Output the (x, y) coordinate of the center of the cell containing the given text.  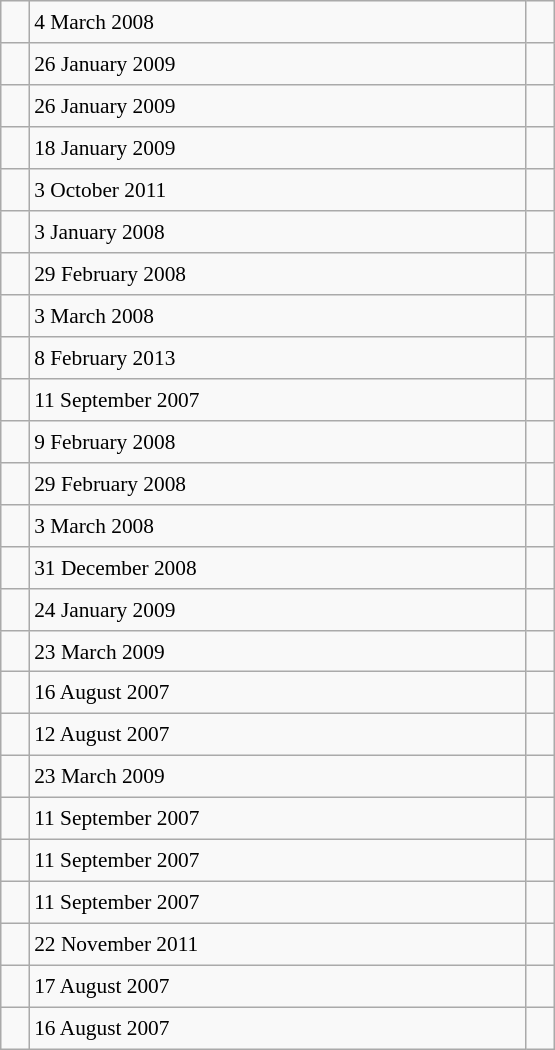
31 December 2008 (278, 567)
12 August 2007 (278, 735)
17 August 2007 (278, 986)
3 January 2008 (278, 232)
4 March 2008 (278, 22)
3 October 2011 (278, 190)
22 November 2011 (278, 945)
18 January 2009 (278, 148)
24 January 2009 (278, 609)
8 February 2013 (278, 358)
9 February 2008 (278, 441)
